Extract the [x, y] coordinate from the center of the cell holding the provided text.  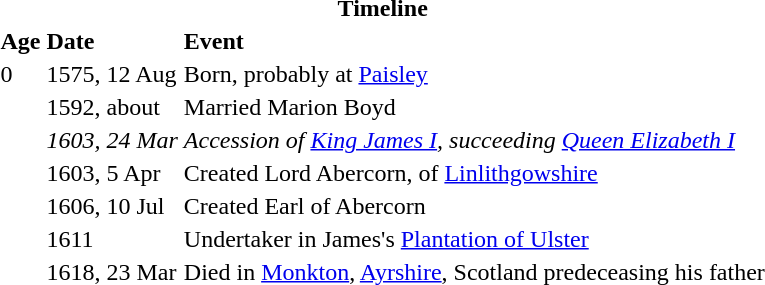
1606, 10 Jul [112, 206]
1611 [112, 239]
1575, 12 Aug [112, 74]
Date [112, 41]
1603, 5 Apr [112, 173]
1603, 24 Mar [112, 140]
1592, about [112, 107]
